Identify which cell holds the provided text, then report its (x, y) central coordinate. 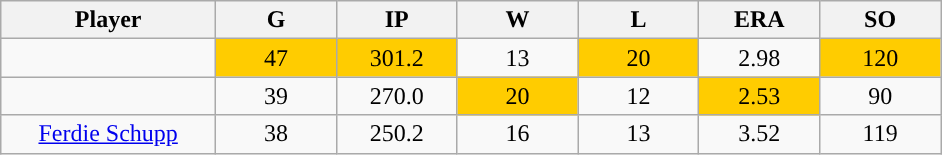
L (638, 20)
SO (880, 20)
119 (880, 134)
3.52 (760, 134)
120 (880, 58)
90 (880, 96)
270.0 (396, 96)
2.53 (760, 96)
250.2 (396, 134)
38 (276, 134)
301.2 (396, 58)
2.98 (760, 58)
ERA (760, 20)
47 (276, 58)
39 (276, 96)
12 (638, 96)
W (518, 20)
16 (518, 134)
G (276, 20)
Ferdie Schupp (108, 134)
IP (396, 20)
Player (108, 20)
